Find where the given text appears and provide that cell's center as [x, y] coordinate. 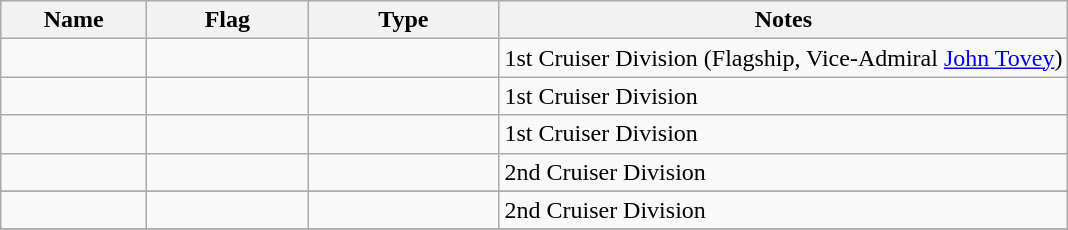
1st Cruiser Division (Flagship, Vice-Admiral John Tovey) [784, 58]
Notes [784, 20]
Type [404, 20]
Name [74, 20]
Flag [228, 20]
